Output the (x, y) coordinate of the center of the cell containing the given text.  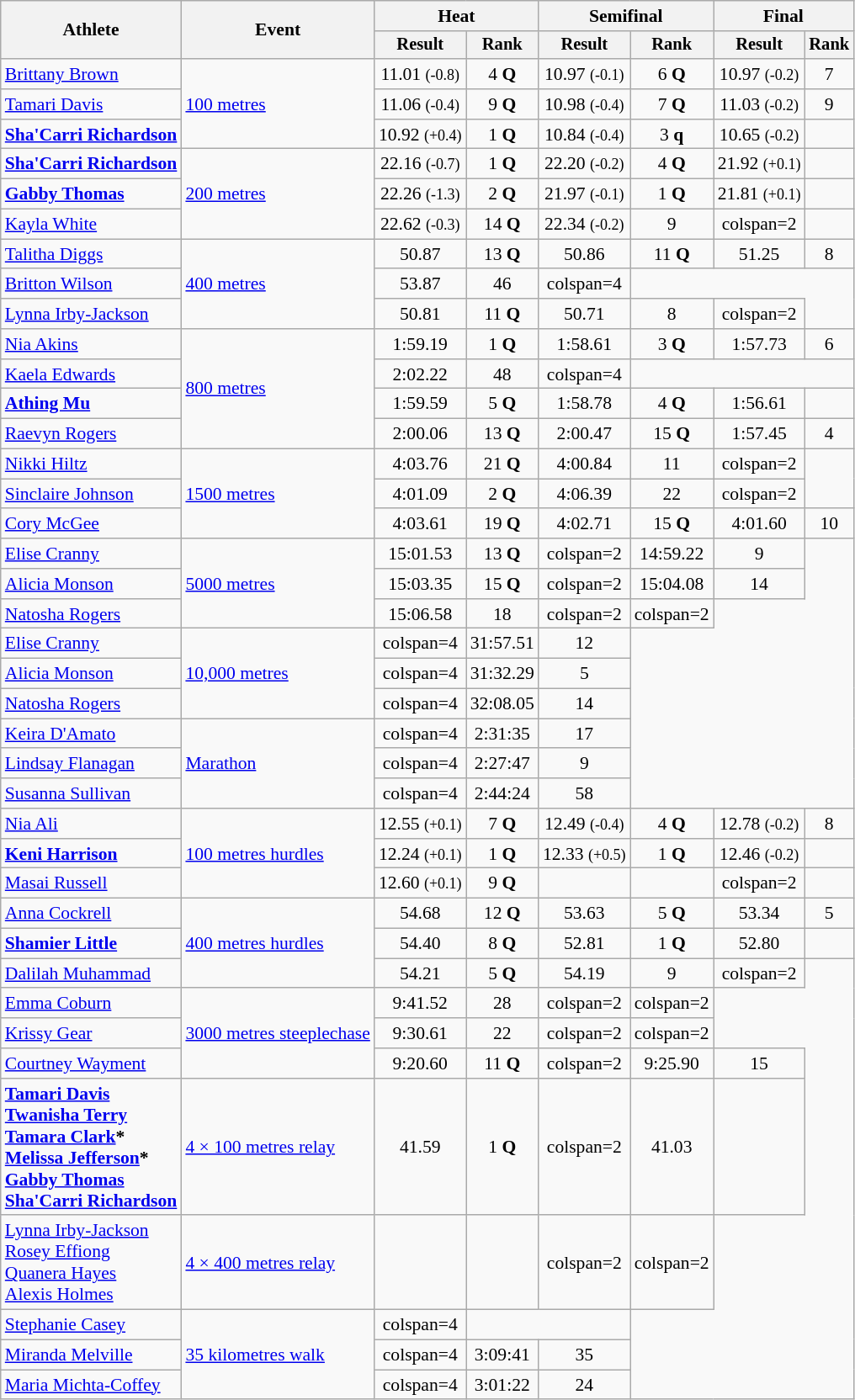
15:03.35 (421, 584)
Nia Ali (91, 824)
54.21 (421, 973)
9:30.61 (421, 1033)
11.06 (-0.4) (421, 104)
2:00.47 (584, 434)
19 Q (502, 524)
12 (584, 644)
Susanna Sullivan (91, 793)
1:57.73 (759, 344)
3:09:41 (502, 1355)
12.46 (-0.2) (759, 854)
15:04.08 (672, 584)
Heat (456, 16)
4:03.61 (421, 524)
10.97 (-0.1) (584, 74)
22.26 (-1.3) (421, 194)
46 (502, 284)
4:01.60 (759, 524)
53.34 (759, 914)
Sinclaire Johnson (91, 494)
14 Q (502, 225)
Courtney Wayment (91, 1063)
1:57.45 (759, 434)
22.20 (-0.2) (584, 164)
12.55 (+0.1) (421, 824)
4:02.71 (584, 524)
Tamari Davis (91, 104)
10,000 metres (278, 673)
Athlete (91, 30)
54.40 (421, 944)
10 (829, 524)
1:59.19 (421, 344)
1:56.61 (759, 404)
2:00.06 (421, 434)
Lindsay Flanagan (91, 764)
Tamari DavisTwanisha TerryTamara Clark*Melissa Jefferson*Gabby ThomasSha'Carri Richardson (91, 1148)
2:02.22 (421, 374)
58 (584, 793)
53.63 (584, 914)
100 metres (278, 104)
31:32.29 (502, 674)
10.98 (-0.4) (584, 104)
Nia Akins (91, 344)
5000 metres (278, 584)
3 Q (672, 344)
51.25 (759, 254)
Marathon (278, 764)
4:01.09 (421, 494)
21.92 (+0.1) (759, 164)
52.81 (584, 944)
10.84 (-0.4) (584, 135)
53.87 (421, 284)
Dalilah Muhammad (91, 973)
15:01.53 (421, 554)
4 × 100 metres relay (278, 1148)
Masai Russell (91, 883)
10.97 (-0.2) (759, 74)
2:31:35 (502, 734)
8 Q (502, 944)
11 (672, 464)
Kayla White (91, 225)
6 (829, 344)
31:57.51 (502, 644)
Athing Mu (91, 404)
800 metres (278, 389)
Semifinal (626, 16)
Nikki Hiltz (91, 464)
4:03.76 (421, 464)
10.65 (-0.2) (759, 135)
50.86 (584, 254)
Krissy Gear (91, 1033)
Maria Michta-Coffey (91, 1385)
4 × 400 metres relay (278, 1263)
Emma Coburn (91, 1004)
18 (502, 614)
Lynna Irby-JacksonRosey EffiongQuanera HayesAlexis Holmes (91, 1263)
400 metres (278, 284)
12.33 (+0.5) (584, 854)
2:27:47 (502, 764)
54.68 (421, 914)
Kaela Edwards (91, 374)
Brittany Brown (91, 74)
35 kilometres walk (278, 1355)
50.81 (421, 314)
22.34 (-0.2) (584, 225)
9:41.52 (421, 1004)
3 q (672, 135)
2:44:24 (502, 793)
28 (502, 1004)
12.24 (+0.1) (421, 854)
12.78 (-0.2) (759, 824)
9:25.90 (672, 1063)
48 (502, 374)
12.49 (-0.4) (584, 824)
35 (584, 1355)
12 Q (502, 914)
Stephanie Casey (91, 1325)
Event (278, 30)
1:59.59 (421, 404)
Britton Wilson (91, 284)
52.80 (759, 944)
41.03 (672, 1148)
4 (829, 434)
50.87 (421, 254)
Miranda Melville (91, 1355)
14:59.22 (672, 554)
Talitha Diggs (91, 254)
22.16 (-0.7) (421, 164)
Keni Harrison (91, 854)
50.71 (584, 314)
Final (783, 16)
200 metres (278, 194)
7 (829, 74)
21.97 (-0.1) (584, 194)
400 metres hurdles (278, 944)
3000 metres steeplechase (278, 1033)
32:08.05 (502, 704)
6 Q (672, 74)
1500 metres (278, 495)
100 metres hurdles (278, 853)
12.60 (+0.1) (421, 883)
9:20.60 (421, 1063)
1:58.61 (584, 344)
Lynna Irby-Jackson (91, 314)
24 (584, 1385)
1:58.78 (584, 404)
Keira D'Amato (91, 734)
22.62 (-0.3) (421, 225)
Shamier Little (91, 944)
15 (759, 1063)
Anna Cockrell (91, 914)
Gabby Thomas (91, 194)
21 Q (502, 464)
17 (584, 734)
Raevyn Rogers (91, 434)
11.01 (-0.8) (421, 74)
4:06.39 (584, 494)
41.59 (421, 1148)
Cory McGee (91, 524)
21.81 (+0.1) (759, 194)
54.19 (584, 973)
4:00.84 (584, 464)
11.03 (-0.2) (759, 104)
3:01:22 (502, 1385)
10.92 (+0.4) (421, 135)
15:06.58 (421, 614)
